Locate the cell with the specified text and output its (x, y) center coordinate. 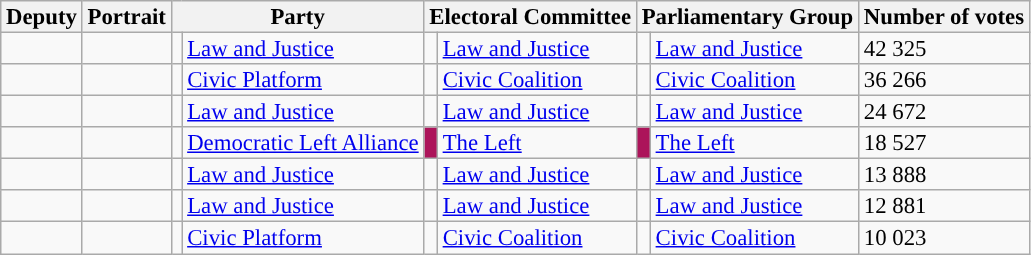
Number of votes (944, 17)
13 888 (944, 175)
36 266 (944, 80)
Electoral Committee (530, 17)
Parliamentary Group (747, 17)
Democratic Left Alliance (303, 143)
18 527 (944, 143)
12 881 (944, 206)
Party (298, 17)
42 325 (944, 49)
10 023 (944, 238)
Deputy (42, 17)
24 672 (944, 112)
Portrait (126, 17)
